Return the (X, Y) coordinate for the center point of the cell that contains the specified text.  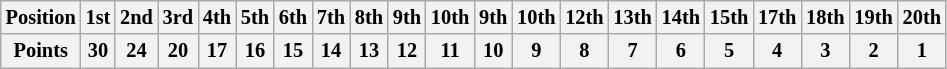
8 (584, 51)
3rd (178, 17)
15th (729, 17)
15 (293, 51)
17 (217, 51)
30 (98, 51)
Points (41, 51)
12 (407, 51)
8th (369, 17)
17th (777, 17)
Position (41, 17)
6 (681, 51)
19th (873, 17)
7 (633, 51)
14 (331, 51)
5 (729, 51)
2nd (136, 17)
7th (331, 17)
13 (369, 51)
20th (922, 17)
16 (255, 51)
11 (450, 51)
1st (98, 17)
24 (136, 51)
10 (493, 51)
14th (681, 17)
6th (293, 17)
5th (255, 17)
12th (584, 17)
1 (922, 51)
3 (825, 51)
9 (536, 51)
2 (873, 51)
18th (825, 17)
20 (178, 51)
13th (633, 17)
4th (217, 17)
4 (777, 51)
